Capture the cell that displays the provided text and extract its (X, Y) central coordinate. 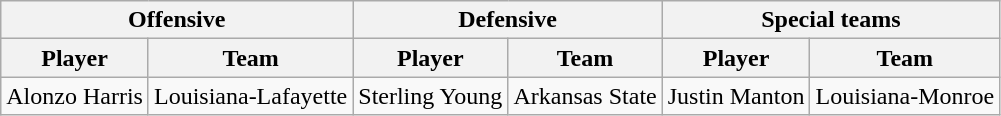
Arkansas State (585, 96)
Louisiana-Monroe (905, 96)
Sterling Young (430, 96)
Justin Manton (736, 96)
Alonzo Harris (75, 96)
Louisiana-Lafayette (250, 96)
Defensive (508, 20)
Special teams (830, 20)
Offensive (177, 20)
